Detect which cell encompasses the target text, then output its (X, Y) center coordinate. 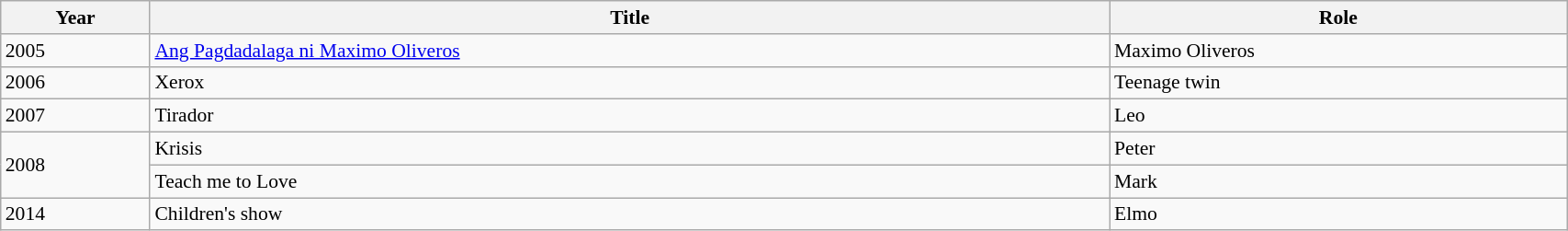
Title (630, 17)
Leo (1338, 116)
Ang Pagdadalaga ni Maximo Oliveros (630, 51)
Children's show (630, 214)
2006 (75, 83)
Role (1338, 17)
Maximo Oliveros (1338, 51)
Xerox (630, 83)
2005 (75, 51)
Year (75, 17)
2014 (75, 214)
Tirador (630, 116)
Krisis (630, 149)
Mark (1338, 181)
2008 (75, 166)
Peter (1338, 149)
Elmo (1338, 214)
Teach me to Love (630, 181)
2007 (75, 116)
Teenage twin (1338, 83)
